Pinpoint the cell where the given text exists, returning its [x, y] midpoint coordinate. 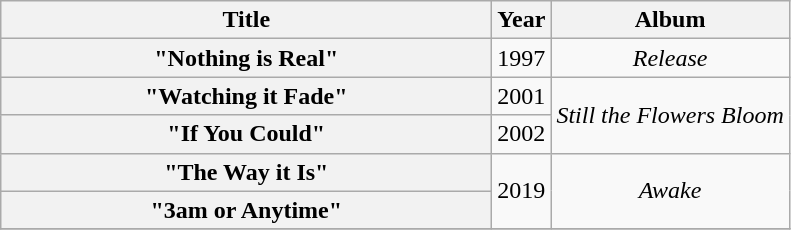
1997 [522, 58]
Album [670, 20]
Year [522, 20]
"If You Could" [246, 134]
2019 [522, 191]
"The Way it Is" [246, 172]
Awake [670, 191]
"3am or Anytime" [246, 210]
Release [670, 58]
"Nothing is Real" [246, 58]
"Watching it Fade" [246, 96]
Title [246, 20]
2001 [522, 96]
Still the Flowers Bloom [670, 115]
2002 [522, 134]
